Pinpoint the cell where the given text exists, returning its (X, Y) midpoint coordinate. 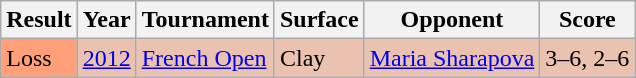
French Open (205, 58)
Score (588, 20)
Loss (39, 58)
Result (39, 20)
Maria Sharapova (452, 58)
3–6, 2–6 (588, 58)
Surface (319, 20)
Tournament (205, 20)
Opponent (452, 20)
Year (106, 20)
Clay (319, 58)
2012 (106, 58)
